Scan for the cell matching the given text and deliver its (x, y) coordinate at center. 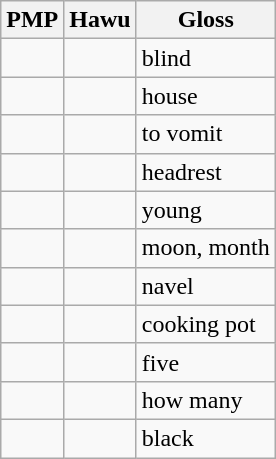
PMP (32, 20)
house (206, 96)
headrest (206, 172)
young (206, 210)
cooking pot (206, 324)
how many (206, 400)
black (206, 438)
Hawu (100, 20)
Gloss (206, 20)
moon, month (206, 248)
to vomit (206, 134)
navel (206, 286)
blind (206, 58)
five (206, 362)
